Detect which cell encompasses the target text, then output its [X, Y] center coordinate. 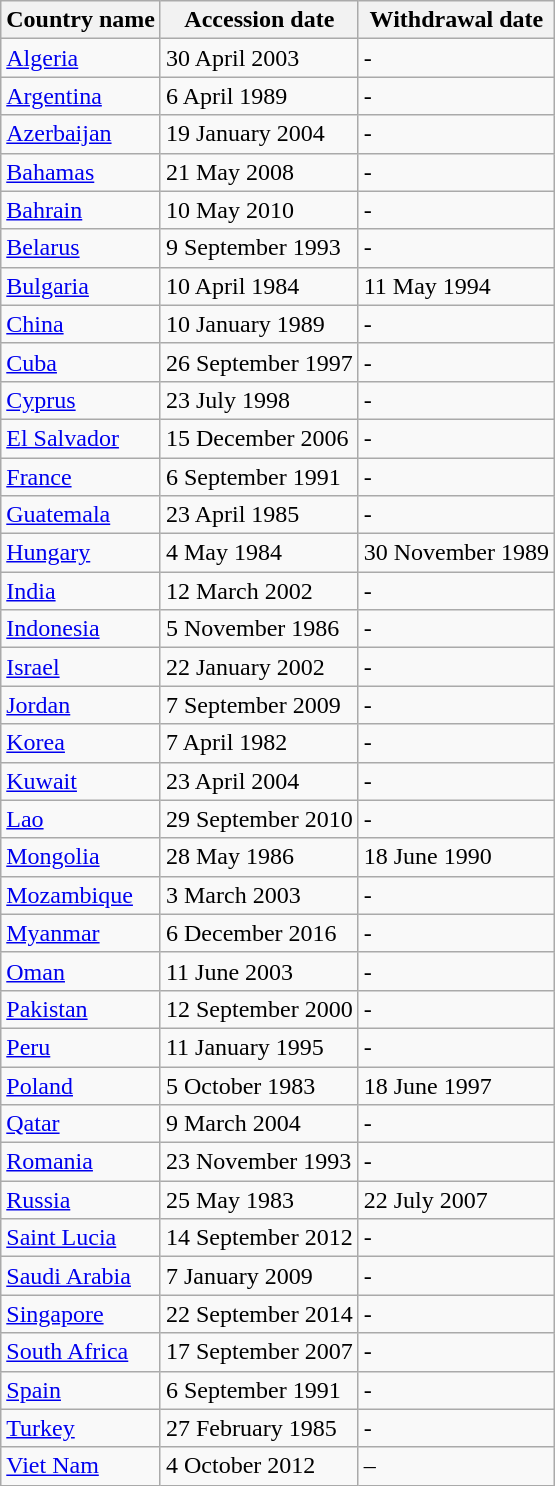
23 April 2004 [259, 781]
Mozambique [81, 895]
Accession date [259, 20]
11 May 1994 [456, 286]
3 March 2003 [259, 895]
Korea [81, 743]
South Africa [81, 1352]
23 November 1993 [259, 1162]
11 January 1995 [259, 1047]
6 April 1989 [259, 96]
27 February 1985 [259, 1428]
Saudi Arabia [81, 1276]
Singapore [81, 1314]
21 May 2008 [259, 172]
Bahamas [81, 172]
5 October 1983 [259, 1085]
Bahrain [81, 210]
30 November 1989 [456, 553]
Oman [81, 971]
Mongolia [81, 857]
22 January 2002 [259, 667]
Myanmar [81, 933]
15 December 2006 [259, 438]
4 October 2012 [259, 1466]
7 April 1982 [259, 743]
Hungary [81, 553]
18 June 1990 [456, 857]
10 April 1984 [259, 286]
Algeria [81, 58]
4 May 1984 [259, 553]
Cyprus [81, 400]
17 September 2007 [259, 1352]
El Salvador [81, 438]
Spain [81, 1390]
Kuwait [81, 781]
Guatemala [81, 515]
Poland [81, 1085]
Turkey [81, 1428]
Viet Nam [81, 1466]
14 September 2012 [259, 1238]
9 March 2004 [259, 1124]
Cuba [81, 362]
10 May 2010 [259, 210]
Belarus [81, 248]
25 May 1983 [259, 1200]
Saint Lucia [81, 1238]
China [81, 324]
Lao [81, 819]
26 September 1997 [259, 362]
22 July 2007 [456, 1200]
19 January 2004 [259, 134]
10 January 1989 [259, 324]
7 September 2009 [259, 705]
23 April 1985 [259, 515]
Indonesia [81, 629]
11 June 2003 [259, 971]
28 May 1986 [259, 857]
France [81, 477]
Bulgaria [81, 286]
Country name [81, 20]
India [81, 591]
6 December 2016 [259, 933]
12 March 2002 [259, 591]
Pakistan [81, 1009]
23 July 1998 [259, 400]
7 January 2009 [259, 1276]
Peru [81, 1047]
Israel [81, 667]
22 September 2014 [259, 1314]
Romania [81, 1162]
29 September 2010 [259, 819]
Qatar [81, 1124]
5 November 1986 [259, 629]
Withdrawal date [456, 20]
9 September 1993 [259, 248]
Russia [81, 1200]
30 April 2003 [259, 58]
12 September 2000 [259, 1009]
Argentina [81, 96]
Azerbaijan [81, 134]
Jordan [81, 705]
18 June 1997 [456, 1085]
– [456, 1466]
